Return the (x, y) coordinate for the center point of the cell that contains the specified text.  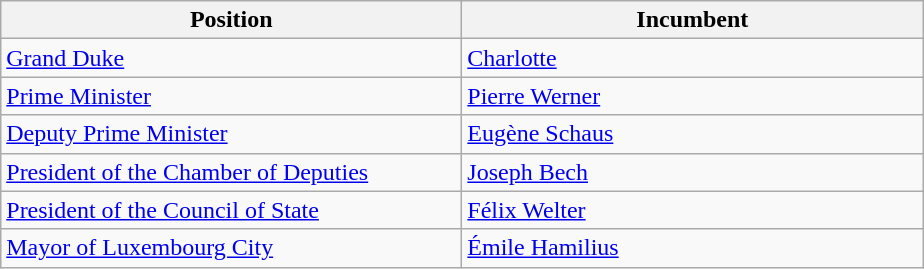
Pierre Werner (692, 96)
Charlotte (692, 58)
Incumbent (692, 20)
Émile Hamilius (692, 248)
Joseph Bech (692, 172)
President of the Chamber of Deputies (232, 172)
Mayor of Luxembourg City (232, 248)
Position (232, 20)
Prime Minister (232, 96)
President of the Council of State (232, 210)
Grand Duke (232, 58)
Deputy Prime Minister (232, 134)
Félix Welter (692, 210)
Eugène Schaus (692, 134)
